Search for the cell housing the specified text and yield its (x, y) center coordinate. 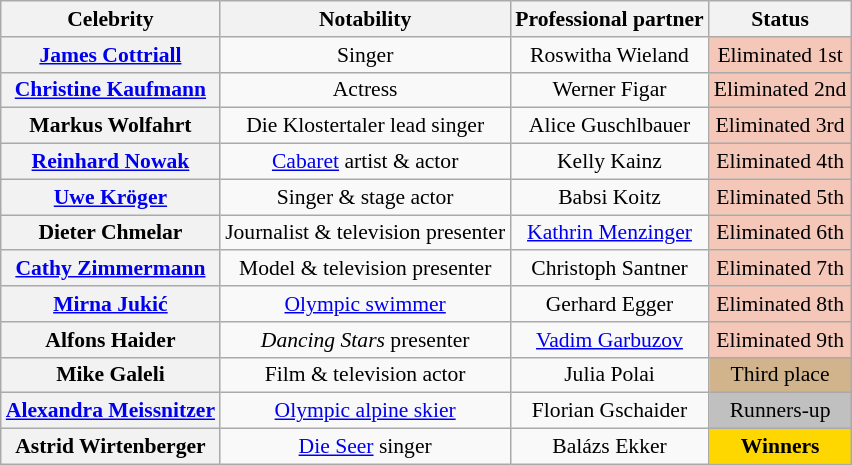
Astrid Wirtenberger (110, 447)
Eliminated 5th (780, 197)
James Cottriall (110, 55)
Olympic swimmer (365, 304)
Olympic alpine skier (365, 411)
Notability (365, 19)
Model & television presenter (365, 269)
Journalist & television presenter (365, 233)
Eliminated 4th (780, 162)
Winners (780, 447)
Dancing Stars presenter (365, 340)
Eliminated 9th (780, 340)
Eliminated 6th (780, 233)
Third place (780, 375)
Eliminated 8th (780, 304)
Kelly Kainz (610, 162)
Mirna Jukić (110, 304)
Cathy Zimmermann (110, 269)
Gerhard Egger (610, 304)
Balázs Ekker (610, 447)
Christine Kaufmann (110, 90)
Singer & stage actor (365, 197)
Die Klostertaler lead singer (365, 126)
Markus Wolfahrt (110, 126)
Vadim Garbuzov (610, 340)
Cabaret artist & actor (365, 162)
Werner Figar (610, 90)
Christoph Santner (610, 269)
Runners-up (780, 411)
Alice Guschlbauer (610, 126)
Status (780, 19)
Die Seer singer (365, 447)
Professional partner (610, 19)
Eliminated 7th (780, 269)
Eliminated 2nd (780, 90)
Celebrity (110, 19)
Roswitha Wieland (610, 55)
Babsi Koitz (610, 197)
Julia Polai (610, 375)
Kathrin Menzinger (610, 233)
Singer (365, 55)
Film & television actor (365, 375)
Alexandra Meissnitzer (110, 411)
Mike Galeli (110, 375)
Eliminated 3rd (780, 126)
Reinhard Nowak (110, 162)
Actress (365, 90)
Alfons Haider (110, 340)
Eliminated 1st (780, 55)
Florian Gschaider (610, 411)
Dieter Chmelar (110, 233)
Uwe Kröger (110, 197)
